From the cell containing the given text, extract its center point as [x, y] coordinate. 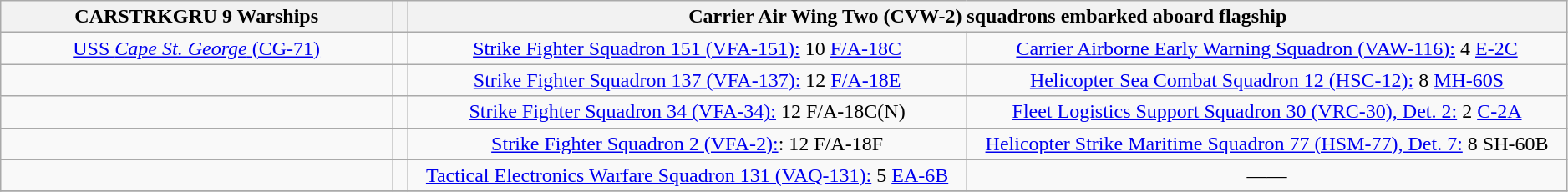
Tactical Electronics Warfare Squadron 131 (VAQ-131): 5 EA-6B [687, 175]
—— [1267, 175]
Fleet Logistics Support Squadron 30 (VRC-30), Det. 2: 2 C-2A [1267, 112]
CARSTRKGRU 9 Warships [197, 17]
Helicopter Sea Combat Squadron 12 (HSC-12): 8 MH-60S [1267, 80]
Strike Fighter Squadron 151 (VFA-151): 10 F/A-18C [687, 48]
Carrier Air Wing Two (CVW-2) squadrons embarked aboard flagship [987, 17]
Helicopter Strike Maritime Squadron 77 (HSM-77), Det. 7: 8 SH-60B [1267, 144]
Strike Fighter Squadron 137 (VFA-137): 12 F/A-18E [687, 80]
Strike Fighter Squadron 2 (VFA-2):: 12 F/A-18F [687, 144]
Carrier Airborne Early Warning Squadron (VAW-116): 4 E-2C [1267, 48]
USS Cape St. George (CG-71) [197, 48]
Strike Fighter Squadron 34 (VFA-34): 12 F/A-18C(N) [687, 112]
